Detect which cell encompasses the target text, then output its [X, Y] center coordinate. 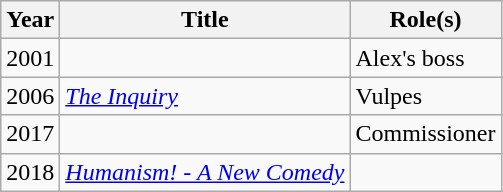
2017 [30, 134]
Role(s) [426, 20]
Vulpes [426, 96]
Title [205, 20]
2006 [30, 96]
2001 [30, 58]
Year [30, 20]
Alex's boss [426, 58]
2018 [30, 172]
Commissioner [426, 134]
Humanism! - A New Comedy [205, 172]
The Inquiry [205, 96]
